Output the [x, y] coordinate of the center of the cell containing the given text.  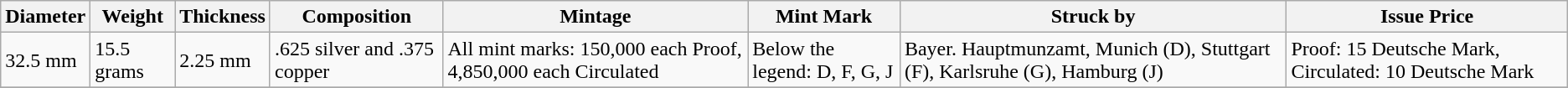
Issue Price [1427, 17]
Struck by [1092, 17]
Composition [357, 17]
.625 silver and .375 copper [357, 60]
All mint marks: 150,000 each Proof, 4,850,000 each Circulated [596, 60]
Weight [132, 17]
32.5 mm [45, 60]
Mintage [596, 17]
Below the legend: D, F, G, J [824, 60]
15.5 grams [132, 60]
Thickness [223, 17]
Proof: 15 Deutsche Mark, Circulated: 10 Deutsche Mark [1427, 60]
Diameter [45, 17]
2.25 mm [223, 60]
Bayer. Hauptmunzamt, Munich (D), Stuttgart (F), Karlsruhe (G), Hamburg (J) [1092, 60]
Mint Mark [824, 17]
